Return the [X, Y] coordinate for the center point of the cell that contains the specified text.  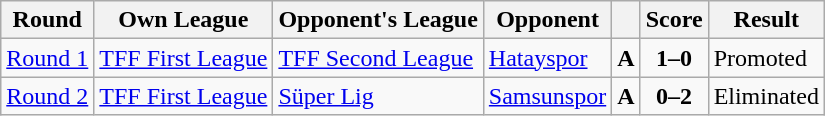
Score [674, 20]
Own League [184, 20]
Round 2 [48, 96]
Result [766, 20]
Hatayspor [547, 58]
Eliminated [766, 96]
Round 1 [48, 58]
Promoted [766, 58]
0–2 [674, 96]
1–0 [674, 58]
TFF Second League [378, 58]
Samsunspor [547, 96]
Round [48, 20]
Opponent [547, 20]
Opponent's League [378, 20]
Süper Lig [378, 96]
